Extract the (X, Y) coordinate from the center of the cell holding the provided text.  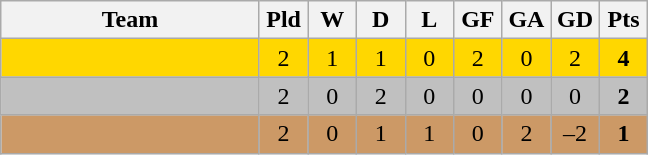
Team (130, 20)
W (332, 20)
–2 (576, 134)
GD (576, 20)
4 (624, 58)
GF (478, 20)
Pld (284, 20)
L (430, 20)
Pts (624, 20)
GA (526, 20)
D (380, 20)
